Find where the given text appears and provide that cell's center as (X, Y) coordinate. 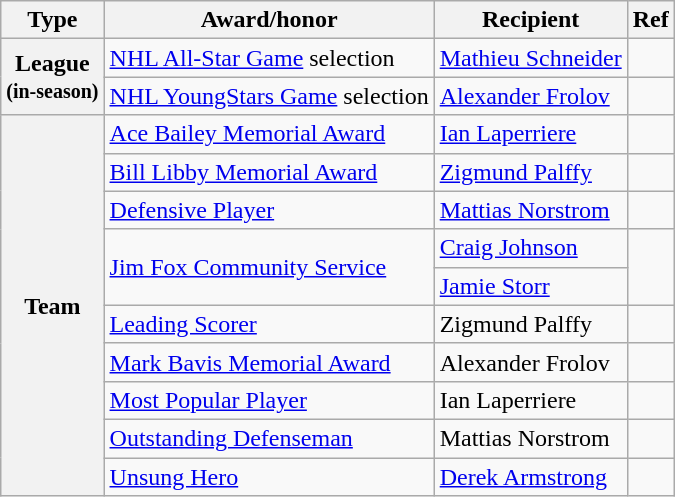
Leading Scorer (269, 324)
Team (52, 306)
Mathieu Schneider (530, 58)
Most Popular Player (269, 400)
Derek Armstrong (530, 477)
Jim Fox Community Service (269, 267)
Defensive Player (269, 210)
Craig Johnson (530, 248)
NHL YoungStars Game selection (269, 96)
Bill Libby Memorial Award (269, 172)
Outstanding Defenseman (269, 438)
Award/honor (269, 20)
League(in-season) (52, 77)
Ref (650, 20)
NHL All-Star Game selection (269, 58)
Mark Bavis Memorial Award (269, 362)
Ace Bailey Memorial Award (269, 134)
Unsung Hero (269, 477)
Jamie Storr (530, 286)
Recipient (530, 20)
Type (52, 20)
